Pinpoint the cell where the given text exists, returning its (X, Y) midpoint coordinate. 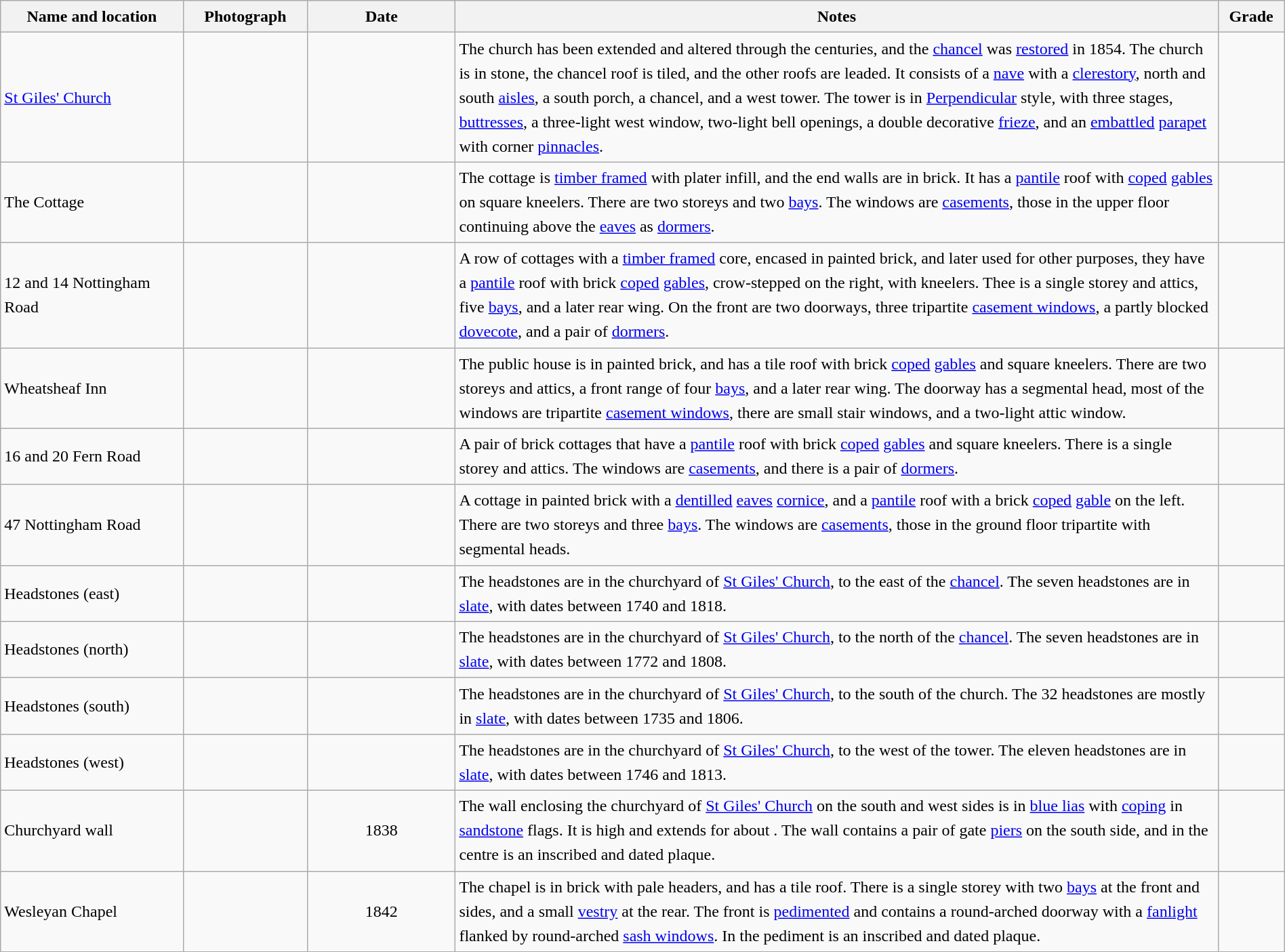
Headstones (north) (92, 649)
Headstones (south) (92, 706)
1842 (382, 912)
Headstones (west) (92, 762)
St Giles' Church (92, 98)
Wheatsheaf Inn (92, 388)
Notes (836, 16)
Grade (1251, 16)
The Cottage (92, 202)
Churchyard wall (92, 831)
47 Nottingham Road (92, 524)
Photograph (245, 16)
Headstones (east) (92, 594)
1838 (382, 831)
Date (382, 16)
12 and 14 Nottingham Road (92, 295)
Wesleyan Chapel (92, 912)
16 and 20 Fern Road (92, 457)
Name and location (92, 16)
